Pinpoint the cell where the given text exists, returning its [x, y] midpoint coordinate. 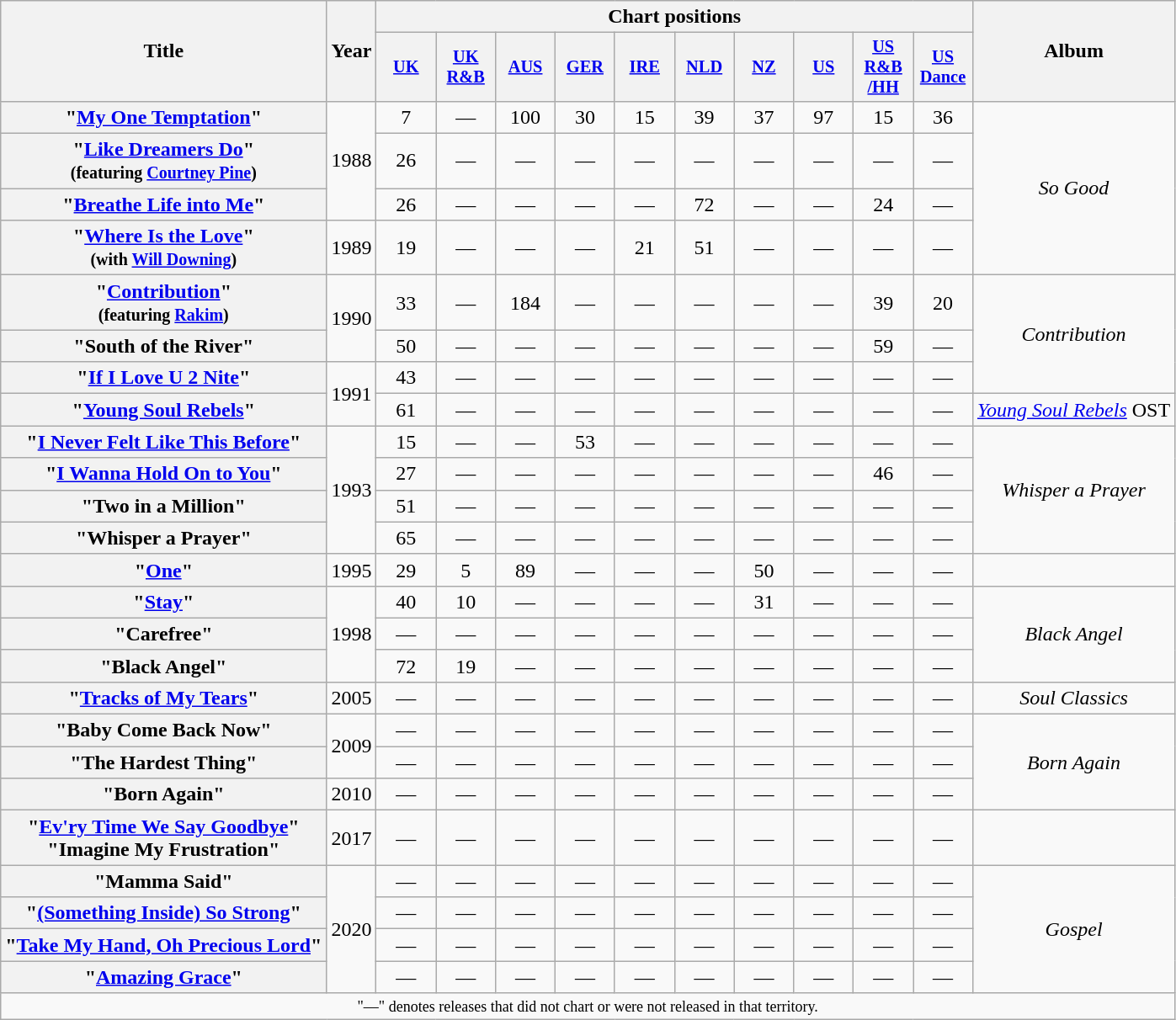
Whisper a Prayer [1073, 490]
"Black Angel" [163, 666]
1993 [352, 490]
1990 [352, 318]
USR&B/HH [884, 67]
"I Never Felt Like This Before" [163, 442]
"Ev'ry Time We Say Goodbye" "Imagine My Frustration" [163, 838]
UK R&B [466, 67]
1989 [352, 247]
7 [406, 117]
"Like Dreamers Do"(featuring Courtney Pine) [163, 162]
40 [406, 602]
Gospel [1073, 929]
"Baby Come Back Now" [163, 730]
"I Wanna Hold On to You" [163, 474]
30 [584, 117]
36 [943, 117]
Year [352, 51]
USDance [943, 67]
59 [884, 346]
100 [525, 117]
"One" [163, 570]
46 [884, 474]
2009 [352, 746]
Chart positions [675, 17]
"Two in a Million" [163, 506]
"Breathe Life into Me" [163, 205]
"Tracks of My Tears" [163, 698]
1988 [352, 160]
UK [406, 67]
"Take My Hand, Oh Precious Lord" [163, 945]
"My One Temptation" [163, 117]
US [823, 67]
65 [406, 538]
29 [406, 570]
20 [943, 303]
2005 [352, 698]
37 [764, 117]
33 [406, 303]
AUS [525, 67]
"Carefree" [163, 634]
2017 [352, 838]
NZ [764, 67]
"—" denotes releases that did not chart or were not released in that territory. [588, 1007]
10 [466, 602]
"Amazing Grace" [163, 977]
"Born Again" [163, 794]
2020 [352, 929]
"Contribution"(featuring Rakim) [163, 303]
21 [645, 247]
53 [584, 442]
5 [466, 570]
Album [1073, 51]
89 [525, 570]
Soul Classics [1073, 698]
"Where Is the Love"(with Will Downing) [163, 247]
1998 [352, 634]
1995 [352, 570]
184 [525, 303]
61 [406, 410]
Title [163, 51]
So Good [1073, 188]
GER [584, 67]
"The Hardest Thing" [163, 762]
"Whisper a Prayer" [163, 538]
Born Again [1073, 762]
"South of the River" [163, 346]
27 [406, 474]
97 [823, 117]
Black Angel [1073, 634]
Contribution [1073, 335]
NLD [704, 67]
"Stay" [163, 602]
2010 [352, 794]
43 [406, 378]
1991 [352, 394]
Young Soul Rebels OST [1073, 410]
"Mamma Said" [163, 881]
"(Something Inside) So Strong" [163, 913]
24 [884, 205]
"If I Love U 2 Nite" [163, 378]
IRE [645, 67]
"Young Soul Rebels" [163, 410]
31 [764, 602]
